Output the [X, Y] coordinate of the center of the cell containing the given text.  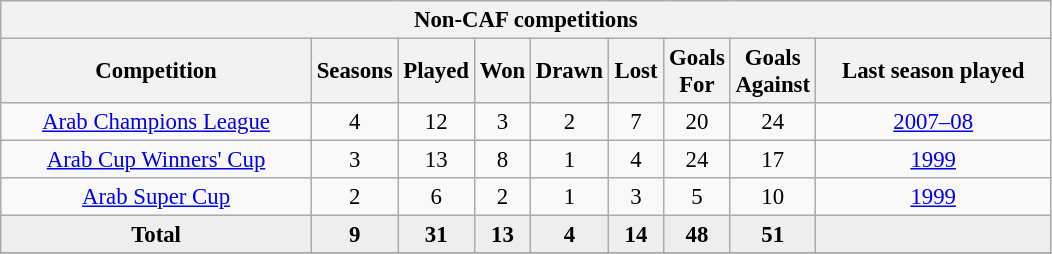
8 [502, 160]
Played [436, 72]
9 [354, 235]
31 [436, 235]
Total [156, 235]
17 [772, 160]
20 [697, 122]
Won [502, 72]
Competition [156, 72]
12 [436, 122]
51 [772, 235]
Lost [636, 72]
Arab Super Cup [156, 197]
Seasons [354, 72]
Goals Against [772, 72]
Non-CAF competitions [526, 20]
7 [636, 122]
Arab Cup Winners' Cup [156, 160]
Drawn [570, 72]
Last season played [933, 72]
14 [636, 235]
48 [697, 235]
Goals For [697, 72]
6 [436, 197]
5 [697, 197]
10 [772, 197]
2007–08 [933, 122]
Arab Champions League [156, 122]
